Find where the given text appears and provide that cell's center as (x, y) coordinate. 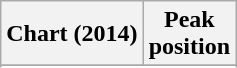
Peakposition (189, 34)
Chart (2014) (72, 34)
